Capture the cell that displays the provided text and extract its [x, y] central coordinate. 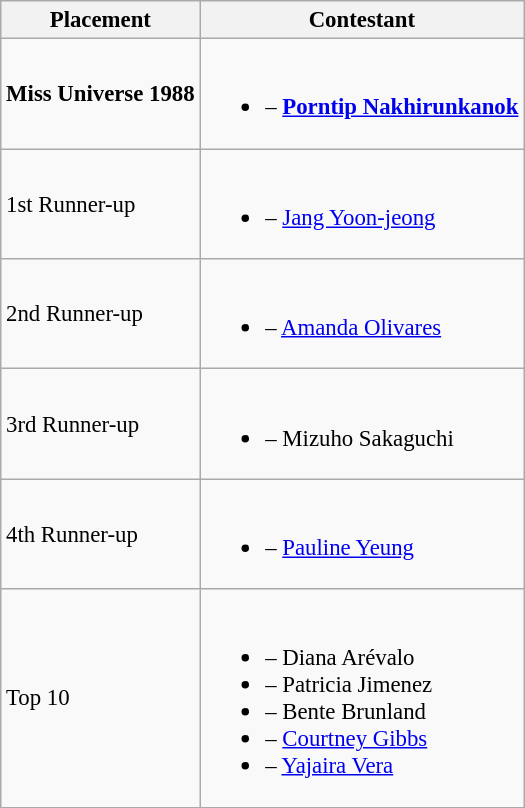
Top 10 [100, 698]
– Mizuho Sakaguchi [362, 424]
Miss Universe 1988 [100, 94]
2nd Runner-up [100, 314]
– Porntip Nakhirunkanok [362, 94]
– Diana Arévalo – Patricia Jimenez – Bente Brunland – Courtney Gibbs – Yajaira Vera [362, 698]
– Pauline Yeung [362, 534]
Contestant [362, 20]
– Jang Yoon-jeong [362, 204]
4th Runner-up [100, 534]
Placement [100, 20]
– Amanda Olivares [362, 314]
1st Runner-up [100, 204]
3rd Runner-up [100, 424]
